Search for the cell housing the specified text and yield its (x, y) center coordinate. 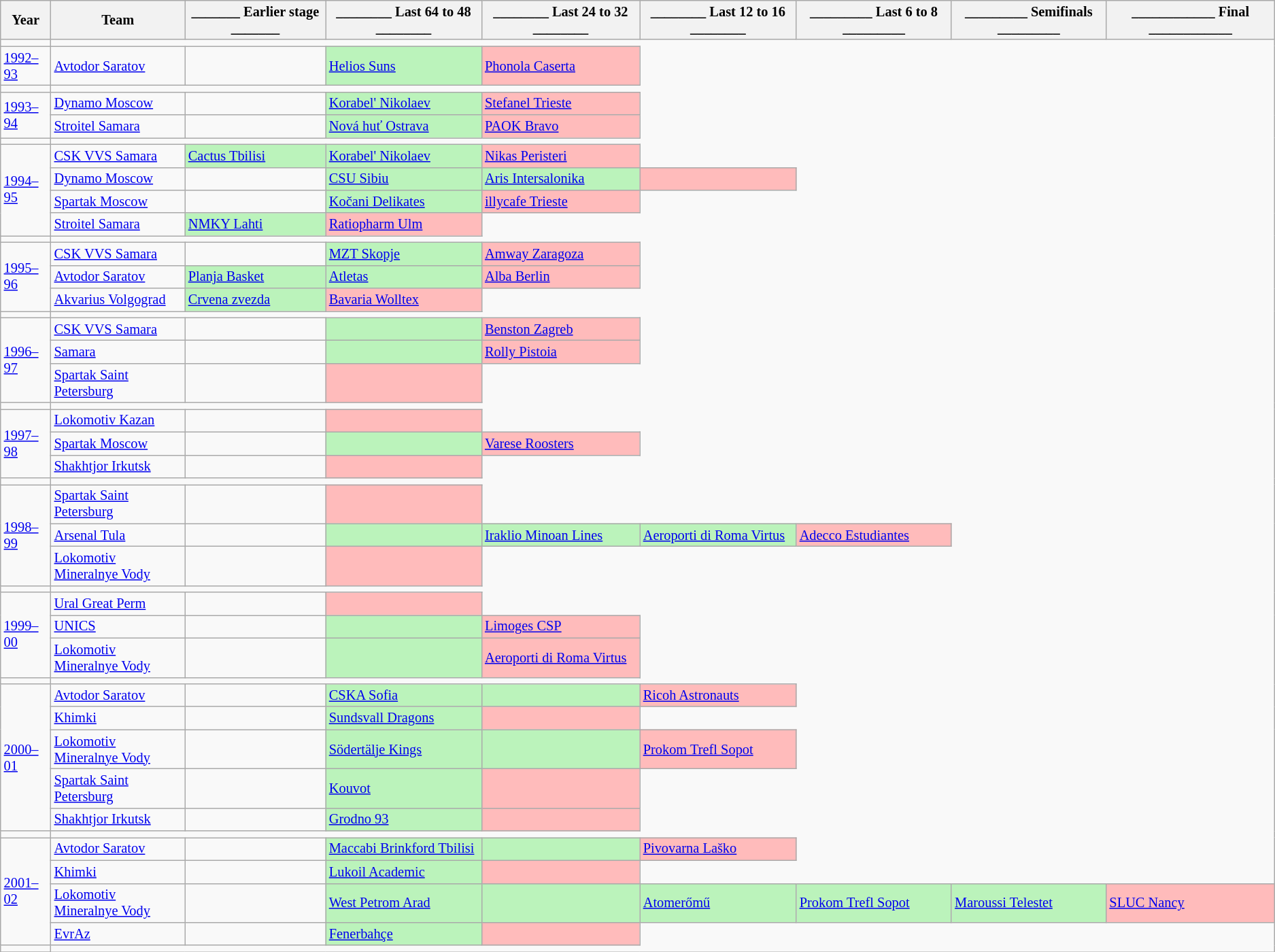
Cactus Tbilisi (256, 156)
Arsenal Tula (118, 535)
West Petrom Arad (404, 903)
Varese Roosters (560, 443)
________ Last 64 to 48 ________ (404, 20)
Kouvot (404, 788)
Ricoh Astronauts (718, 695)
Pivovarna Laško (718, 849)
Stefanel Trieste (560, 103)
Lukoil Academic (404, 872)
Maccabi Brinkford Tbilisi (404, 849)
Helios Suns (404, 66)
1996–97 (26, 360)
Aris Intersalonika (560, 179)
Ratiopharm Ulm (404, 224)
Nová huť Ostrava (404, 126)
Nikas Peristeri (560, 156)
_________ Last 6 to 8 _________ (874, 20)
Alba Berlin (560, 277)
Benston Zagreb (560, 329)
EvrAz (118, 934)
PAOK Bravo (560, 126)
Fenerbahçe (404, 934)
2000–01 (26, 757)
Iraklio Minoan Lines (560, 535)
1995–96 (26, 276)
Crvena zvezda (256, 300)
Amway Zaragoza (560, 254)
_________ Semifinals _________ (1028, 20)
_______ Earlier stage _______ (256, 20)
UNICS (118, 626)
1993–94 (26, 114)
Bavaria Wolltex (404, 300)
CSU Sibiu (404, 179)
illycafe Trieste (560, 201)
CSKA Sofia (404, 695)
Samara (118, 352)
Atomerőmű (718, 903)
________ Last 12 to 16 ________ (718, 20)
Rolly Pistoia (560, 352)
Ural Great Perm (118, 604)
________ Last 24 to 32 ________ (560, 20)
Lokomotiv Kazan (118, 420)
Adecco Estudiantes (874, 535)
Sundsvall Dragons (404, 718)
NMKY Lahti (256, 224)
Planja Basket (256, 277)
____________ Final ____________ (1191, 20)
Södertälje Kings (404, 749)
Atletas (404, 277)
Phonola Caserta (560, 66)
Akvarius Volgograd (118, 300)
Limoges CSP (560, 626)
Team (118, 20)
2001–02 (26, 891)
SLUC Nancy (1191, 903)
Grodno 93 (404, 819)
1999–00 (26, 635)
1997–98 (26, 443)
Kočani Delikates (404, 201)
Year (26, 20)
1994–95 (26, 190)
1992–93 (26, 66)
MZT Skopje (404, 254)
Maroussi Telestet (1028, 903)
1998–99 (26, 534)
